Find where the given text appears and provide that cell's center as [X, Y] coordinate. 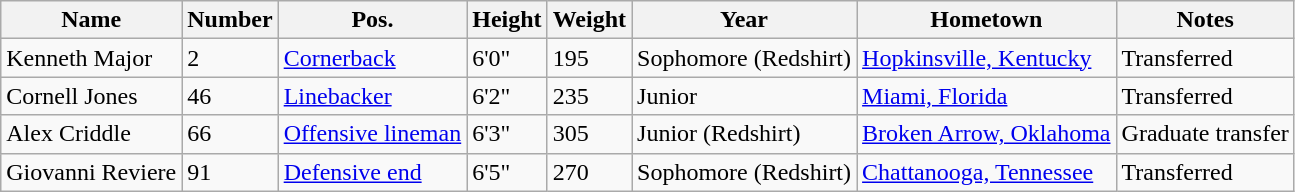
Cornell Jones [92, 96]
6'5" [507, 172]
Defensive end [372, 172]
235 [589, 96]
Name [92, 20]
Kenneth Major [92, 58]
270 [589, 172]
6'2" [507, 96]
305 [589, 134]
Junior [744, 96]
Notes [1205, 20]
Offensive lineman [372, 134]
Graduate transfer [1205, 134]
Chattanooga, Tennessee [986, 172]
Hopkinsville, Kentucky [986, 58]
2 [230, 58]
Giovanni Reviere [92, 172]
Alex Criddle [92, 134]
Cornerback [372, 58]
Hometown [986, 20]
Year [744, 20]
6'3" [507, 134]
Miami, Florida [986, 96]
Height [507, 20]
46 [230, 96]
Number [230, 20]
Broken Arrow, Oklahoma [986, 134]
195 [589, 58]
Weight [589, 20]
Pos. [372, 20]
Linebacker [372, 96]
6'0" [507, 58]
66 [230, 134]
Junior (Redshirt) [744, 134]
91 [230, 172]
